Scan for the cell matching the given text and deliver its [x, y] coordinate at center. 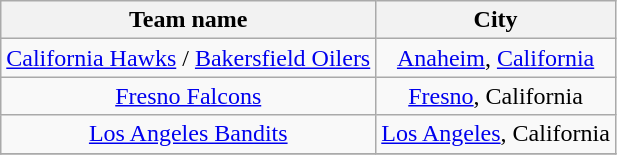
City [496, 20]
Team name [188, 20]
Los Angeles, California [496, 134]
Fresno, California [496, 96]
Anaheim, California [496, 58]
California Hawks / Bakersfield Oilers [188, 58]
Fresno Falcons [188, 96]
Los Angeles Bandits [188, 134]
